Output the [x, y] coordinate of the center of the cell containing the given text.  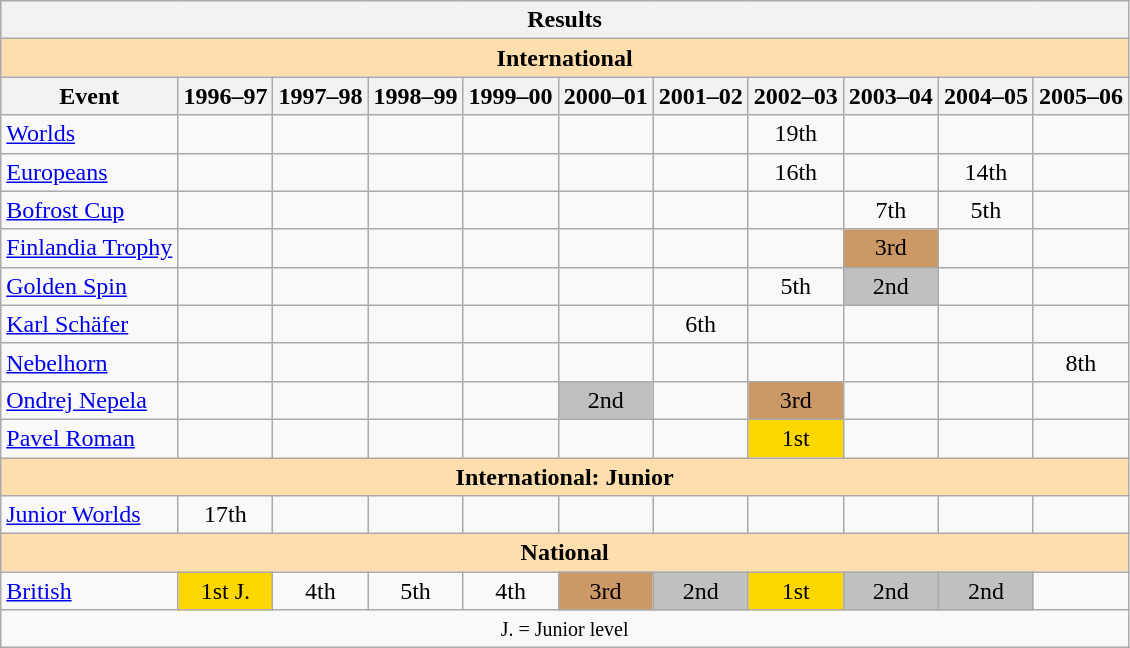
Nebelhorn [90, 362]
Finlandia Trophy [90, 248]
2002–03 [796, 96]
2004–05 [986, 96]
Pavel Roman [90, 438]
Event [90, 96]
British [90, 591]
Ondrej Nepela [90, 400]
2003–04 [890, 96]
7th [890, 210]
Golden Spin [90, 286]
Worlds [90, 134]
2005–06 [1080, 96]
Results [565, 20]
19th [796, 134]
1996–97 [226, 96]
International: Junior [565, 477]
8th [1080, 362]
1997–98 [320, 96]
Karl Schäfer [90, 324]
2000–01 [606, 96]
National [565, 553]
Bofrost Cup [90, 210]
14th [986, 172]
International [565, 58]
2001–02 [700, 96]
17th [226, 515]
Junior Worlds [90, 515]
1st J. [226, 591]
Europeans [90, 172]
16th [796, 172]
1999–00 [510, 96]
6th [700, 324]
J. = Junior level [565, 629]
1998–99 [416, 96]
